Locate the cell with the specified text and output its (X, Y) center coordinate. 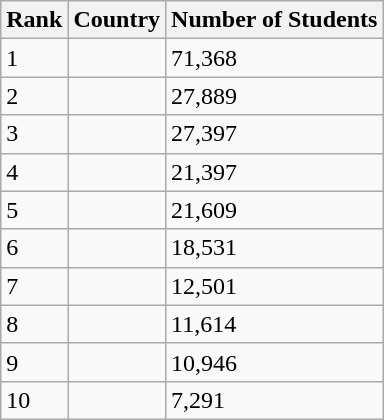
10,946 (274, 362)
18,531 (274, 248)
1 (34, 58)
2 (34, 96)
9 (34, 362)
11,614 (274, 324)
4 (34, 172)
5 (34, 210)
27,889 (274, 96)
Number of Students (274, 20)
7,291 (274, 400)
12,501 (274, 286)
6 (34, 248)
27,397 (274, 134)
8 (34, 324)
21,397 (274, 172)
Rank (34, 20)
Country (117, 20)
71,368 (274, 58)
21,609 (274, 210)
10 (34, 400)
3 (34, 134)
7 (34, 286)
